Identify which cell holds the provided text, then report its [X, Y] central coordinate. 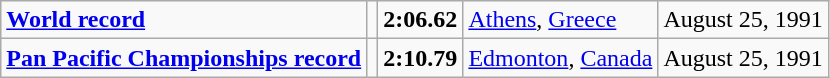
Edmonton, Canada [560, 58]
World record [184, 20]
2:10.79 [420, 58]
2:06.62 [420, 20]
Pan Pacific Championships record [184, 58]
Athens, Greece [560, 20]
